Return the [x, y] coordinate for the center point of the cell that contains the specified text.  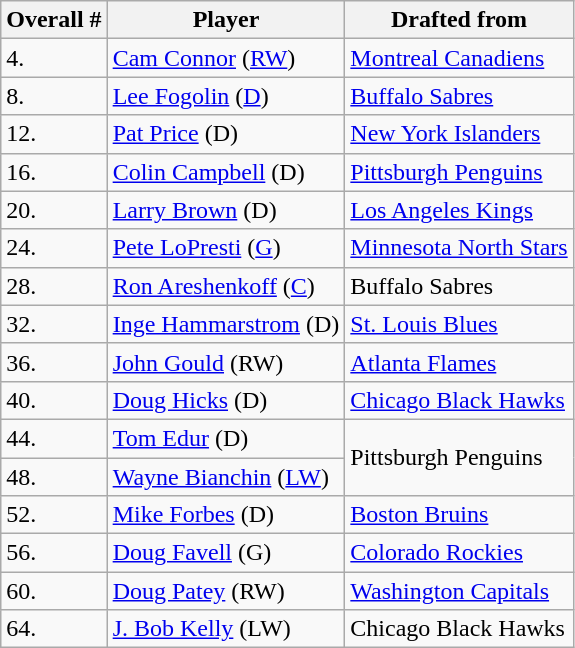
32. [54, 324]
16. [54, 172]
John Gould (RW) [226, 362]
4. [54, 58]
Montreal Canadiens [459, 58]
36. [54, 362]
Los Angeles Kings [459, 210]
Pete LoPresti (G) [226, 248]
52. [54, 515]
12. [54, 134]
Washington Capitals [459, 591]
24. [54, 248]
Doug Favell (G) [226, 553]
Drafted from [459, 20]
Minnesota North Stars [459, 248]
Inge Hammarstrom (D) [226, 324]
New York Islanders [459, 134]
48. [54, 477]
Pat Price (D) [226, 134]
Wayne Bianchin (LW) [226, 477]
St. Louis Blues [459, 324]
40. [54, 400]
Colorado Rockies [459, 553]
Colin Campbell (D) [226, 172]
Overall # [54, 20]
Doug Hicks (D) [226, 400]
Boston Bruins [459, 515]
Atlanta Flames [459, 362]
Mike Forbes (D) [226, 515]
Tom Edur (D) [226, 438]
Ron Areshenkoff (C) [226, 286]
Larry Brown (D) [226, 210]
44. [54, 438]
8. [54, 96]
60. [54, 591]
Player [226, 20]
Doug Patey (RW) [226, 591]
Cam Connor (RW) [226, 58]
56. [54, 553]
20. [54, 210]
28. [54, 286]
Lee Fogolin (D) [226, 96]
J. Bob Kelly (LW) [226, 629]
64. [54, 629]
